Capture the cell that displays the provided text and extract its [X, Y] central coordinate. 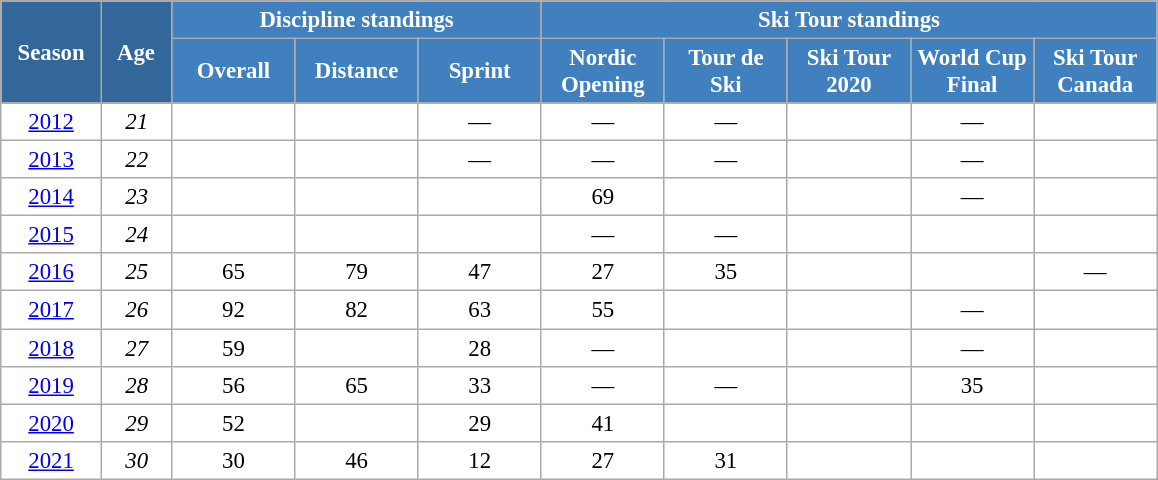
56 [234, 385]
25 [136, 273]
2017 [52, 310]
52 [234, 423]
2015 [52, 235]
2018 [52, 348]
59 [234, 348]
63 [480, 310]
Distance [356, 72]
2019 [52, 385]
31 [726, 460]
World CupFinal [972, 72]
55 [602, 310]
2013 [52, 160]
23 [136, 197]
41 [602, 423]
2020 [52, 423]
82 [356, 310]
22 [136, 160]
12 [480, 460]
NordicOpening [602, 72]
21 [136, 122]
Season [52, 52]
Ski TourCanada [1096, 72]
Age [136, 52]
Overall [234, 72]
33 [480, 385]
92 [234, 310]
2014 [52, 197]
Tour deSki [726, 72]
Discipline standings [356, 20]
2012 [52, 122]
Sprint [480, 72]
79 [356, 273]
Ski Tour standings [848, 20]
24 [136, 235]
Ski Tour2020 [848, 72]
69 [602, 197]
46 [356, 460]
2021 [52, 460]
47 [480, 273]
2016 [52, 273]
26 [136, 310]
